Pinpoint the cell where the given text exists, returning its (x, y) midpoint coordinate. 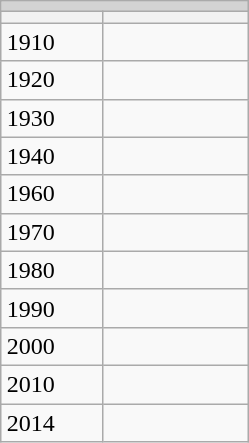
2014 (52, 423)
1990 (52, 308)
1930 (52, 118)
1940 (52, 156)
1970 (52, 232)
1960 (52, 194)
2000 (52, 346)
1980 (52, 270)
2010 (52, 384)
1920 (52, 80)
1910 (52, 42)
